Scan for the cell matching the given text and deliver its [X, Y] coordinate at center. 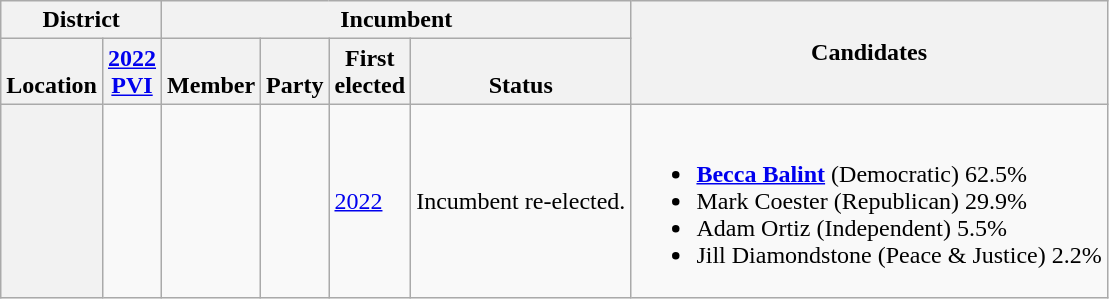
Member [212, 72]
Status [521, 72]
District [82, 20]
Incumbent re-elected. [521, 201]
2022 [370, 201]
Candidates [869, 52]
Party [295, 72]
Becca Balint (Democratic) 62.5%Mark Coester (Republican) 29.9%Adam Ortiz (Independent) 5.5%Jill Diamondstone (Peace & Justice) 2.2% [869, 201]
Location [52, 72]
Incumbent [396, 20]
2022PVI [132, 72]
Firstelected [370, 72]
